Locate the cell with the specified text and output its (X, Y) center coordinate. 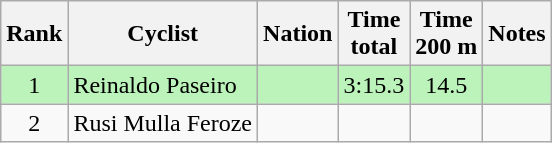
Cyclist (163, 34)
1 (34, 85)
3:15.3 (374, 85)
Notes (517, 34)
Time200 m (446, 34)
Rusi Mulla Feroze (163, 123)
Nation (298, 34)
2 (34, 123)
14.5 (446, 85)
Rank (34, 34)
Reinaldo Paseiro (163, 85)
Timetotal (374, 34)
